Pinpoint the cell where the given text exists, returning its [x, y] midpoint coordinate. 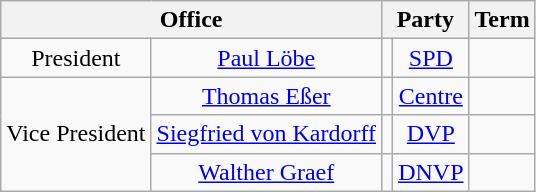
DNVP [431, 172]
President [76, 58]
Siegfried von Kardorff [266, 134]
SPD [431, 58]
Party [426, 20]
Term [502, 20]
Paul Löbe [266, 58]
Centre [431, 96]
Office [192, 20]
Thomas Eßer [266, 96]
Walther Graef [266, 172]
DVP [431, 134]
Vice President [76, 134]
